Return (X, Y) of the center of cell containing provided text 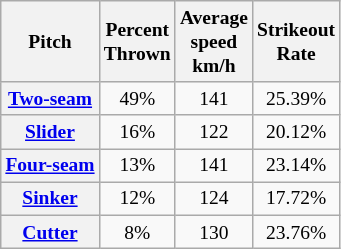
122 (214, 132)
Strikeout Rate (296, 42)
23.14% (296, 166)
23.76% (296, 232)
49% (137, 98)
Four-seam (50, 166)
20.12% (296, 132)
16% (137, 132)
Average speed km/h (214, 42)
Cutter (50, 232)
Pitch (50, 42)
Percent Thrown (137, 42)
Sinker (50, 198)
12% (137, 198)
Slider (50, 132)
17.72% (296, 198)
Two-seam (50, 98)
25.39% (296, 98)
130 (214, 232)
8% (137, 232)
124 (214, 198)
13% (137, 166)
